Provide the [X, Y] coordinate of the cell's center where the given text is located.  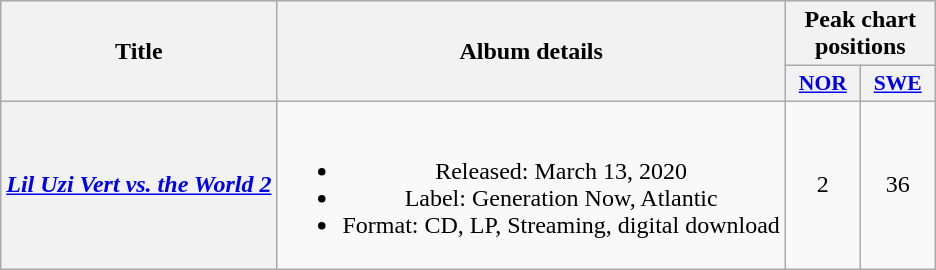
Title [139, 52]
NOR [822, 84]
36 [898, 184]
Lil Uzi Vert vs. the World 2 [139, 184]
2 [822, 184]
Album details [531, 52]
SWE [898, 84]
Peak chart positions [860, 34]
Released: March 13, 2020Label: Generation Now, AtlanticFormat: CD, LP, Streaming, digital download [531, 184]
